Determine the [x, y] coordinate at the center of the cell enclosing the given text.  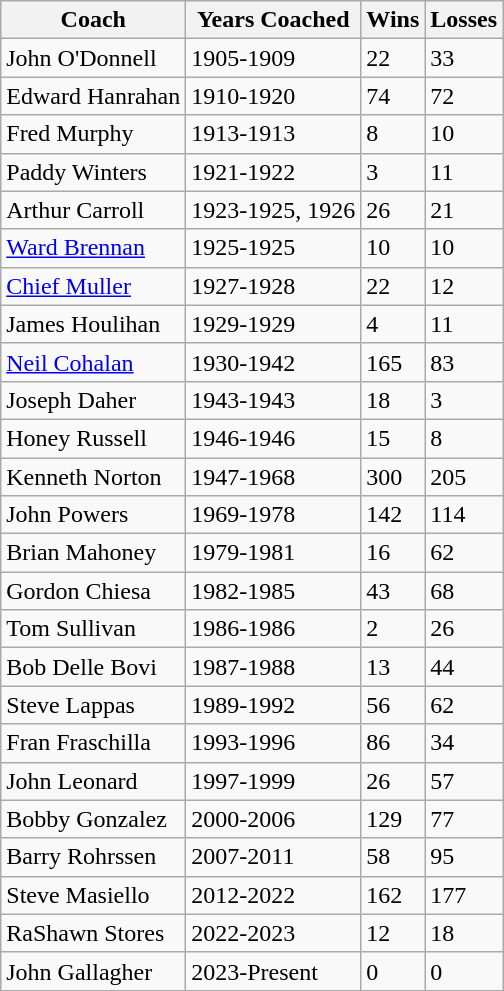
1979-1981 [274, 553]
1913-1913 [274, 134]
1930-1942 [274, 362]
68 [464, 591]
1943-1943 [274, 400]
Bob Delle Bovi [94, 667]
Fran Fraschilla [94, 743]
Arthur Carroll [94, 210]
2012-2022 [274, 895]
Steve Lappas [94, 705]
33 [464, 58]
Kenneth Norton [94, 477]
1946-1946 [274, 438]
Barry Rohrssen [94, 857]
2 [393, 629]
21 [464, 210]
4 [393, 324]
86 [393, 743]
77 [464, 819]
Brian Mahoney [94, 553]
Coach [94, 20]
34 [464, 743]
58 [393, 857]
Neil Cohalan [94, 362]
2007-2011 [274, 857]
1910-1920 [274, 96]
Chief Muller [94, 286]
John O'Donnell [94, 58]
Ward Brennan [94, 248]
1987-1988 [274, 667]
72 [464, 96]
177 [464, 895]
1923-1925, 1926 [274, 210]
83 [464, 362]
Losses [464, 20]
1989-1992 [274, 705]
Bobby Gonzalez [94, 819]
Edward Hanrahan [94, 96]
Fred Murphy [94, 134]
129 [393, 819]
Joseph Daher [94, 400]
165 [393, 362]
1905-1909 [274, 58]
Years Coached [274, 20]
RaShawn Stores [94, 933]
1927-1928 [274, 286]
2022-2023 [274, 933]
Steve Masiello [94, 895]
1997-1999 [274, 781]
162 [393, 895]
Gordon Chiesa [94, 591]
43 [393, 591]
142 [393, 515]
1921-1922 [274, 172]
Wins [393, 20]
1986-1986 [274, 629]
205 [464, 477]
15 [393, 438]
John Leonard [94, 781]
57 [464, 781]
John Powers [94, 515]
300 [393, 477]
2000-2006 [274, 819]
95 [464, 857]
James Houlihan [94, 324]
114 [464, 515]
1929-1929 [274, 324]
Honey Russell [94, 438]
74 [393, 96]
Paddy Winters [94, 172]
44 [464, 667]
1993-1996 [274, 743]
13 [393, 667]
16 [393, 553]
1947-1968 [274, 477]
John Gallagher [94, 971]
2023-Present [274, 971]
1969-1978 [274, 515]
1925-1925 [274, 248]
1982-1985 [274, 591]
Tom Sullivan [94, 629]
56 [393, 705]
